Determine the (X, Y) coordinate at the center of the cell enclosing the given text.  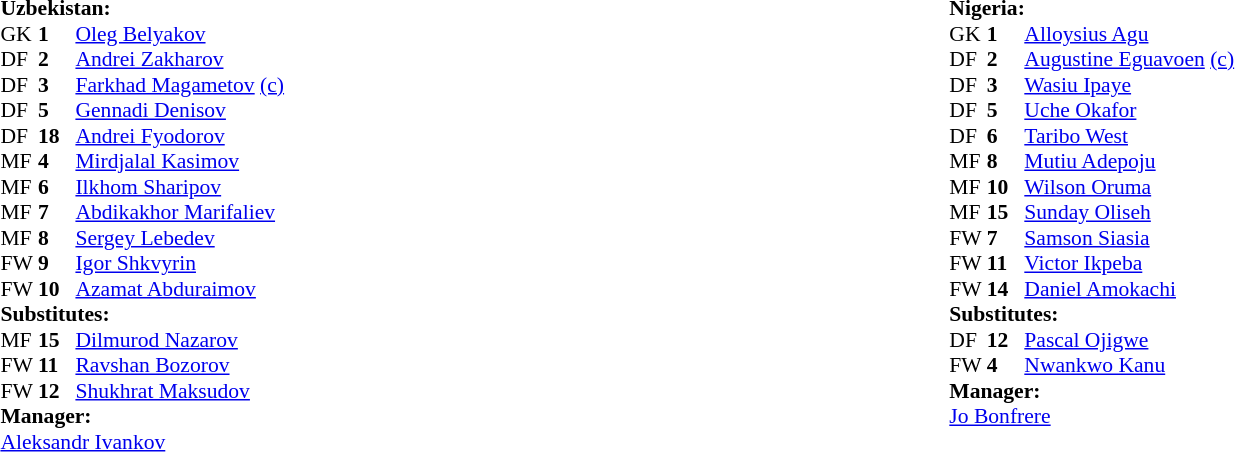
Sunday Oliseh (1129, 213)
Farkhad Magametov (c) (180, 85)
Oleg Belyakov (180, 34)
Andrei Zakharov (180, 59)
14 (1006, 289)
Igor Shkvyrin (180, 263)
Dilmurod Nazarov (180, 340)
Pascal Ojigwe (1129, 340)
Sergey Lebedev (180, 238)
Gennadi Denisov (180, 111)
Shukhrat Maksudov (180, 391)
Ravshan Bozorov (180, 365)
Ilkhom Sharipov (180, 187)
Andrei Fyodorov (180, 136)
Samson Siasia (1129, 238)
Augustine Eguavoen (c) (1129, 59)
Mutiu Adepoju (1129, 161)
Nwankwo Kanu (1129, 365)
18 (57, 136)
Alloysius Agu (1129, 34)
Wasiu Ipaye (1129, 85)
Daniel Amokachi (1129, 289)
Victor Ikpeba (1129, 263)
Abdikakhor Marifaliev (180, 213)
Jo Bonfrere (1092, 417)
Wilson Oruma (1129, 187)
9 (57, 263)
Taribo West (1129, 136)
Mirdjalal Kasimov (180, 161)
Azamat Abduraimov (180, 289)
Uche Okafor (1129, 111)
